Detect which cell encompasses the target text, then output its (X, Y) center coordinate. 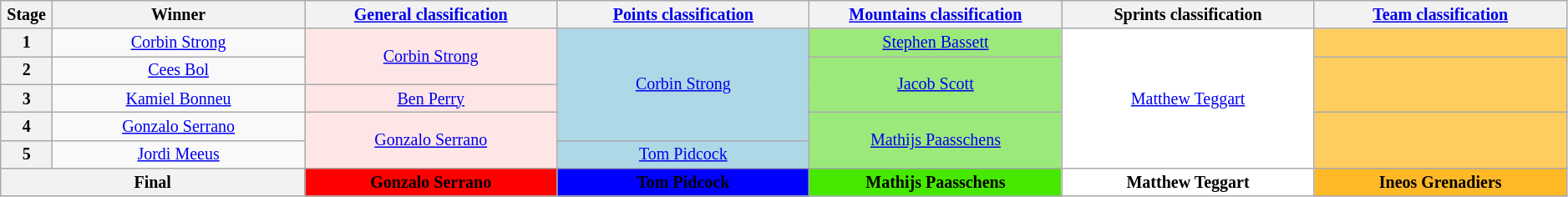
5 (27, 154)
Sprints classification (1188, 15)
Cees Bol (179, 70)
2 (27, 70)
Team classification (1440, 15)
Final (153, 182)
Ben Perry (431, 98)
Jordi Meeus (179, 154)
Points classification (683, 15)
Ineos Grenadiers (1440, 182)
4 (27, 127)
Stephen Bassett (936, 43)
Kamiel Bonneu (179, 98)
Jacob Scott (936, 85)
Mountains classification (936, 15)
Winner (179, 15)
General classification (431, 15)
3 (27, 98)
1 (27, 43)
Stage (27, 15)
